Pinpoint the cell where the given text exists, returning its [x, y] midpoint coordinate. 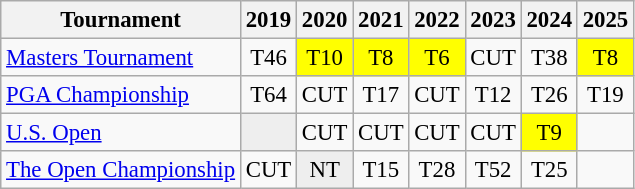
2020 [325, 20]
T17 [381, 95]
T38 [549, 58]
T9 [549, 133]
T10 [325, 58]
2021 [381, 20]
T26 [549, 95]
Tournament [121, 20]
U.S. Open [121, 133]
T52 [493, 170]
2024 [549, 20]
T28 [437, 170]
2023 [493, 20]
T46 [268, 58]
PGA Championship [121, 95]
T15 [381, 170]
2019 [268, 20]
NT [325, 170]
T25 [549, 170]
T19 [605, 95]
2022 [437, 20]
T12 [493, 95]
Masters Tournament [121, 58]
The Open Championship [121, 170]
T64 [268, 95]
2025 [605, 20]
T6 [437, 58]
